Detect which cell encompasses the target text, then output its [X, Y] center coordinate. 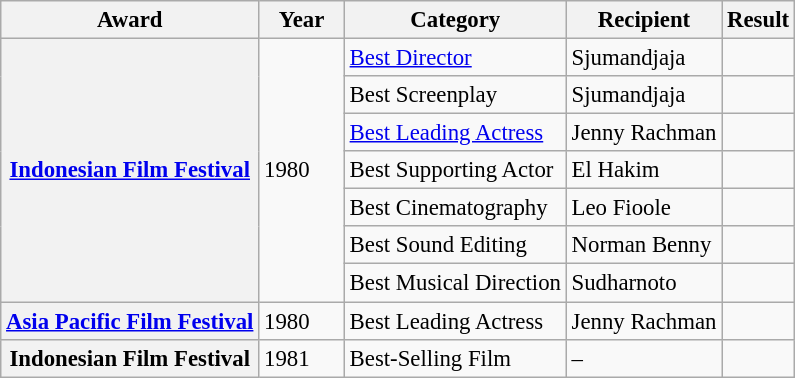
Best Director [455, 58]
Best Musical Direction [455, 283]
Best Supporting Actor [455, 170]
Result [758, 20]
Best Cinematography [455, 208]
Leo Fioole [644, 208]
Recipient [644, 20]
Award [130, 20]
1981 [302, 358]
Best Screenplay [455, 95]
Best Sound Editing [455, 245]
– [644, 358]
Asia Pacific Film Festival [130, 321]
Year [302, 20]
Best-Selling Film [455, 358]
Category [455, 20]
Norman Benny [644, 245]
Sudharnoto [644, 283]
El Hakim [644, 170]
